Scan for the cell matching the given text and deliver its (x, y) coordinate at center. 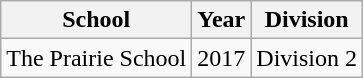
School (96, 20)
The Prairie School (96, 58)
Year (222, 20)
Division 2 (307, 58)
Division (307, 20)
2017 (222, 58)
